Return [X, Y] of the center of cell containing provided text 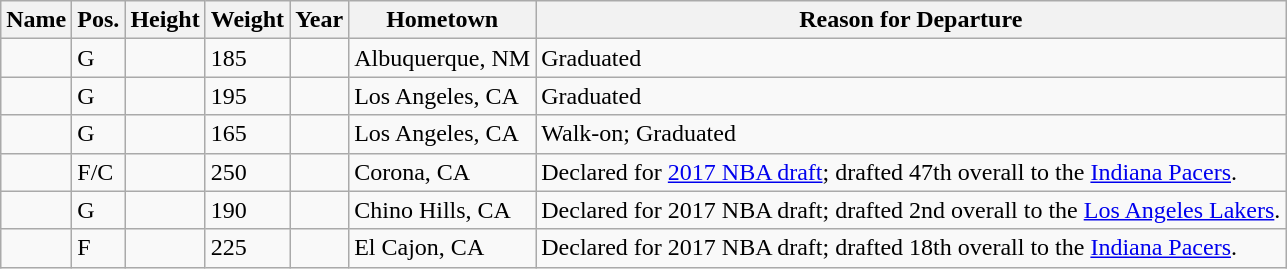
F [98, 248]
Year [320, 20]
Corona, CA [442, 172]
165 [247, 134]
F/C [98, 172]
Weight [247, 20]
Walk-on; Graduated [911, 134]
Declared for 2017 NBA draft; drafted 18th overall to the Indiana Pacers. [911, 248]
Declared for 2017 NBA draft; drafted 47th overall to the Indiana Pacers. [911, 172]
Albuquerque, NM [442, 58]
Hometown [442, 20]
190 [247, 210]
Height [165, 20]
195 [247, 96]
Pos. [98, 20]
250 [247, 172]
Reason for Departure [911, 20]
225 [247, 248]
Name [36, 20]
El Cajon, CA [442, 248]
185 [247, 58]
Chino Hills, CA [442, 210]
Declared for 2017 NBA draft; drafted 2nd overall to the Los Angeles Lakers. [911, 210]
